Output the [x, y] coordinate of the center of the cell containing the given text.  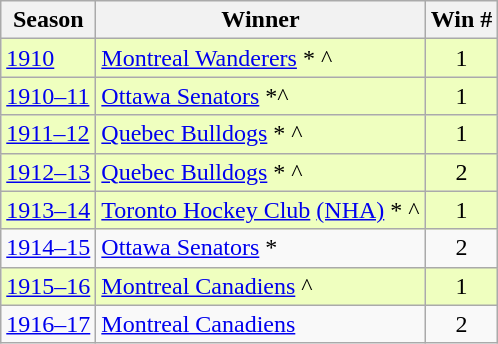
Season [48, 20]
Ottawa Senators * [260, 248]
1910 [48, 58]
Montreal Wanderers * ^ [260, 58]
Ottawa Senators *^ [260, 96]
1911–12 [48, 134]
1914–15 [48, 248]
Montreal Canadiens ^ [260, 286]
Winner [260, 20]
Toronto Hockey Club (NHA) * ^ [260, 210]
Win # [462, 20]
1915–16 [48, 286]
1912–13 [48, 172]
1913–14 [48, 210]
1916–17 [48, 324]
1910–11 [48, 96]
Montreal Canadiens [260, 324]
